From the cell containing the given text, extract its center point as (X, Y) coordinate. 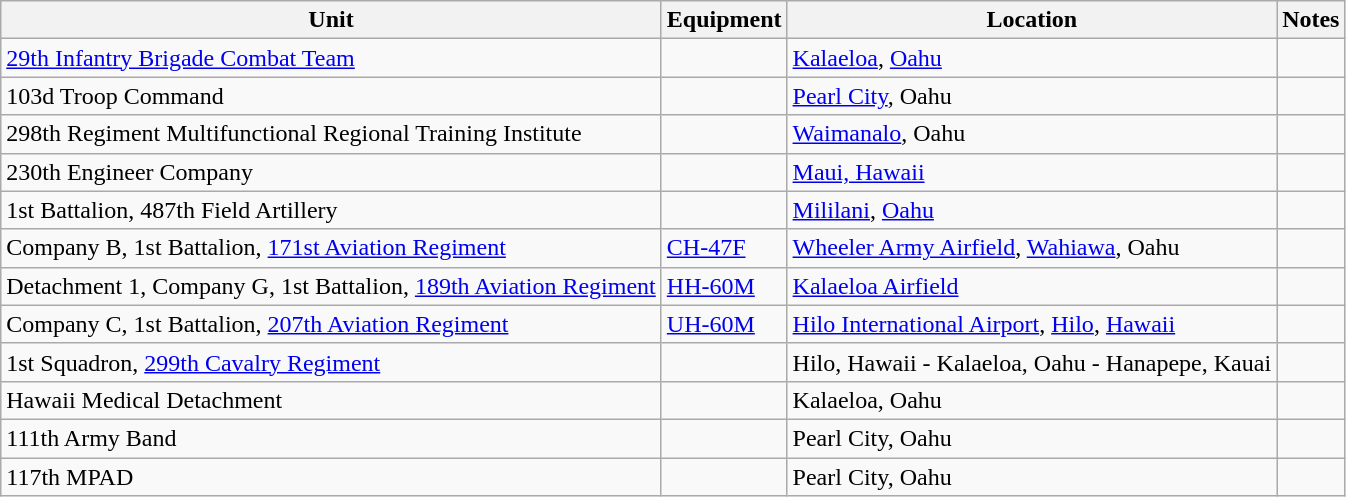
Wheeler Army Airfield, Wahiawa, Oahu (1032, 248)
111th Army Band (332, 438)
HH-60M (724, 286)
Company C, 1st Battalion, 207th Aviation Regiment (332, 324)
CH-47F (724, 248)
Detachment 1, Company G, 1st Battalion, 189th Aviation Regiment (332, 286)
Hilo International Airport, Hilo, Hawaii (1032, 324)
298th Regiment Multifunctional Regional Training Institute (332, 134)
Hilo, Hawaii - Kalaeloa, Oahu - Hanapepe, Kauai (1032, 362)
Equipment (724, 20)
Waimanalo, Oahu (1032, 134)
103d Troop Command (332, 96)
Unit (332, 20)
Hawaii Medical Detachment (332, 400)
1st Battalion, 487th Field Artillery (332, 210)
1st Squadron, 299th Cavalry Regiment (332, 362)
Notes (1311, 20)
Mililani, Oahu (1032, 210)
Kalaeloa Airfield (1032, 286)
230th Engineer Company (332, 172)
117th MPAD (332, 477)
Location (1032, 20)
Company B, 1st Battalion, 171st Aviation Regiment (332, 248)
Maui, Hawaii (1032, 172)
29th Infantry Brigade Combat Team (332, 58)
UH-60M (724, 324)
